Return the (x, y) coordinate for the center point of the cell that contains the specified text.  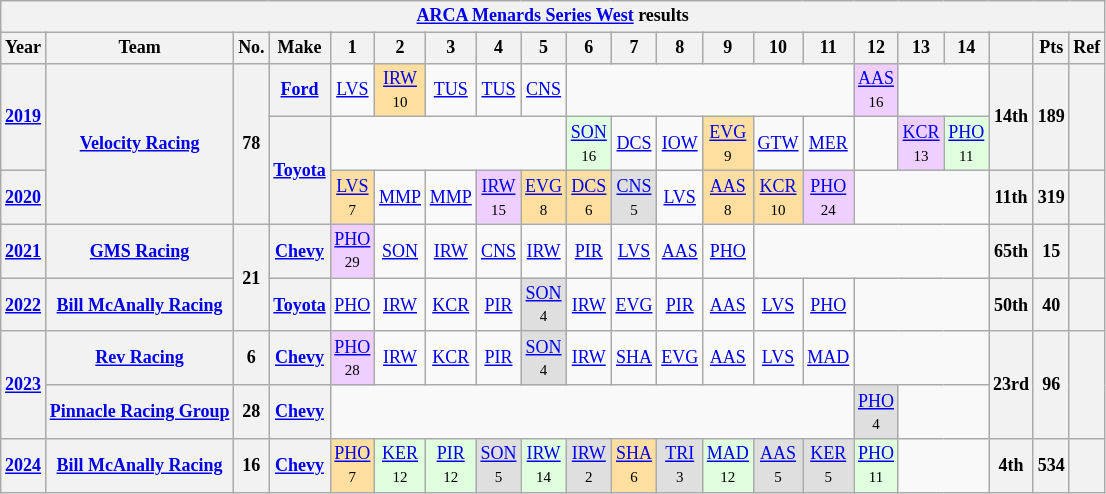
78 (252, 144)
12 (876, 48)
KER12 (400, 466)
2 (400, 48)
16 (252, 466)
Ford (300, 90)
9 (728, 48)
23rd (1012, 384)
319 (1051, 197)
15 (1051, 251)
Team (139, 48)
PHO29 (352, 251)
4 (498, 48)
IOW (680, 144)
CNS5 (634, 197)
13 (921, 48)
4th (1012, 466)
50th (1012, 305)
2021 (24, 251)
Year (24, 48)
Pinnacle Racing Group (139, 412)
SON16 (588, 144)
PHO7 (352, 466)
1 (352, 48)
SHA (634, 358)
SON5 (498, 466)
2023 (24, 384)
KCR10 (778, 197)
28 (252, 412)
65th (1012, 251)
Pts (1051, 48)
Make (300, 48)
5 (544, 48)
SON (400, 251)
11 (828, 48)
AAS8 (728, 197)
40 (1051, 305)
Velocity Racing (139, 144)
ARCA Menards Series West results (553, 16)
EVG8 (544, 197)
SHA6 (634, 466)
Ref (1087, 48)
2019 (24, 116)
MAD (828, 358)
TRI3 (680, 466)
IRW10 (400, 90)
DCS (634, 144)
14th (1012, 116)
EVG9 (728, 144)
Rev Racing (139, 358)
2020 (24, 197)
DCS6 (588, 197)
534 (1051, 466)
10 (778, 48)
MAD12 (728, 466)
MER (828, 144)
8 (680, 48)
2024 (24, 466)
PHO24 (828, 197)
AAS16 (876, 90)
PHO28 (352, 358)
GTW (778, 144)
KCR13 (921, 144)
AAS5 (778, 466)
21 (252, 278)
189 (1051, 116)
No. (252, 48)
2022 (24, 305)
96 (1051, 384)
7 (634, 48)
LVS7 (352, 197)
IRW14 (544, 466)
14 (966, 48)
GMS Racing (139, 251)
3 (450, 48)
IRW2 (588, 466)
PIR12 (450, 466)
IRW15 (498, 197)
KER5 (828, 466)
11th (1012, 197)
PHO4 (876, 412)
